Identify which cell holds the provided text, then report its [X, Y] central coordinate. 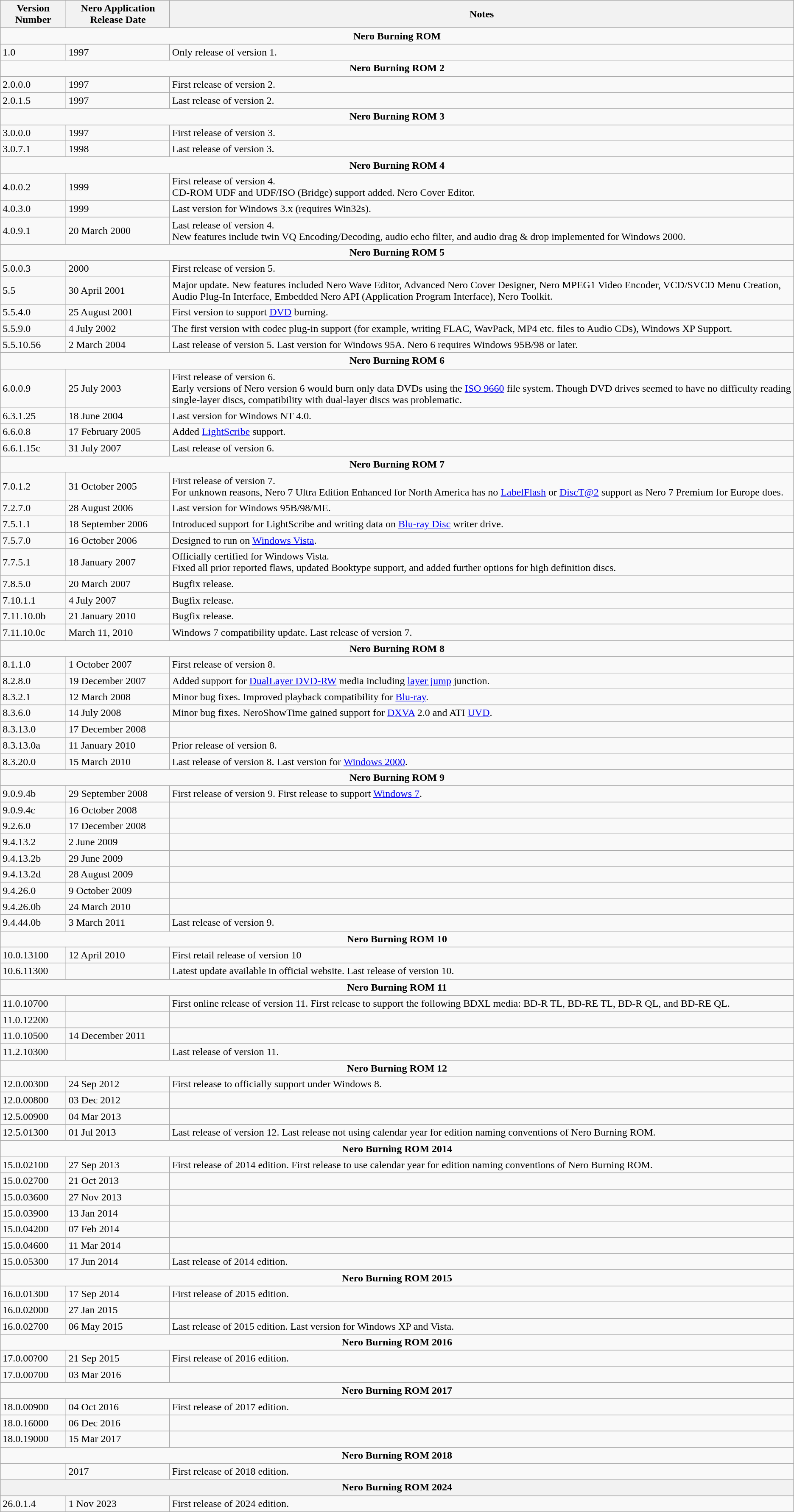
8.3.20.0 [33, 761]
12 March 2008 [118, 697]
9.4.13.2d [33, 874]
Nero Burning ROM 2018 [397, 1455]
3.0.7.1 [33, 149]
01 Jul 2013 [118, 1133]
9 October 2009 [118, 891]
11.2.10300 [33, 1052]
12.0.00300 [33, 1084]
1 October 2007 [118, 665]
15.0.03900 [33, 1213]
First release of 2024 edition. [482, 1504]
10.0.13100 [33, 955]
Nero Burning ROM 6 [397, 361]
6.6.1.15c [33, 448]
7.10.1.1 [33, 600]
Officially certified for Windows Vista.Fixed all prior reported flaws, updated Booktype support, and added further options for high definition discs. [482, 562]
First release to officially support under Windows 8. [482, 1084]
9.0.9.4b [33, 794]
17.0.00?00 [33, 1359]
First release of 2017 edition. [482, 1407]
15.0.05300 [33, 1261]
11.0.10500 [33, 1036]
16.0.01300 [33, 1294]
6.0.0.9 [33, 388]
First version to support DVD burning. [482, 312]
8.3.13.0a [33, 745]
11 Mar 2014 [118, 1245]
21 January 2010 [118, 616]
Last version for Windows 95B/98/ME. [482, 508]
2.0.0.0 [33, 84]
Nero Burning ROM 5 [397, 253]
8.3.6.0 [33, 713]
29 June 2009 [118, 858]
Nero Burning ROM 2024 [397, 1487]
18.0.16000 [33, 1423]
8.2.8.0 [33, 681]
20 March 2007 [118, 584]
First online release of version 11. First release to support the following BDXL media: BD-R TL, BD-RE TL, BD-R QL, and BD-RE QL. [482, 1003]
5.0.0.3 [33, 269]
9.4.26.0 [33, 891]
26.0.1.4 [33, 1504]
Nero Application Release Date [118, 14]
Last release of 2015 edition. Last version for Windows XP and Vista. [482, 1326]
03 Mar 2016 [118, 1375]
27 Nov 2013 [118, 1197]
17 February 2005 [118, 432]
2017 [118, 1471]
15 Mar 2017 [118, 1439]
03 Dec 2012 [118, 1100]
Last release of version 12. Last release not using calendar year for edition naming conventions of Nero Burning ROM. [482, 1133]
4 July 2007 [118, 600]
9.0.9.4c [33, 810]
2 June 2009 [118, 842]
14 December 2011 [118, 1036]
25 August 2001 [118, 312]
9.4.13.2b [33, 858]
17 Jun 2014 [118, 1261]
3.0.0.0 [33, 133]
16 October 2008 [118, 810]
18 September 2006 [118, 524]
Minor bug fixes. NeroShowTime gained support for DXVA 2.0 and ATI UVD. [482, 713]
Last release of version 5. Last version for Windows 95A. Nero 6 requires Windows 95B/98 or later. [482, 345]
5.5.9.0 [33, 329]
Last release of version 3. [482, 149]
4.0.0.2 [33, 187]
6.3.1.25 [33, 416]
9.4.44.0b [33, 923]
7.2.7.0 [33, 508]
First release of version 3. [482, 133]
Nero Burning ROM 12 [397, 1068]
Added LightScribe support. [482, 432]
7.11.10.0b [33, 616]
27 Sep 2013 [118, 1165]
30 April 2001 [118, 291]
The first version with codec plug-in support (for example, writing FLAC, WavPack, MP4 etc. files to Audio CDs), Windows XP Support. [482, 329]
07 Feb 2014 [118, 1229]
1998 [118, 149]
28 August 2009 [118, 874]
20 March 2000 [118, 231]
15.0.04200 [33, 1229]
17.0.00700 [33, 1375]
Nero Burning ROM [397, 36]
25 July 2003 [118, 388]
Last release of version 9. [482, 923]
16 October 2006 [118, 540]
Nero Burning ROM 4 [397, 165]
6.6.0.8 [33, 432]
12.5.00900 [33, 1117]
Added support for DualLayer DVD-RW media including layer jump junction. [482, 681]
Minor bug fixes. Improved playback compatibility for Blu-ray. [482, 697]
15 March 2010 [118, 761]
First release of 2016 edition. [482, 1359]
13 Jan 2014 [118, 1213]
21 Sep 2015 [118, 1359]
14 July 2008 [118, 713]
5.5.4.0 [33, 312]
16.0.02000 [33, 1310]
Last release of version 8. Last version for Windows 2000. [482, 761]
04 Mar 2013 [118, 1117]
Only release of version 1. [482, 52]
18 January 2007 [118, 562]
First release of version 5. [482, 269]
7.7.5.1 [33, 562]
28 August 2006 [118, 508]
First release of 2014 edition. First release to use calendar year for edition naming conventions of Nero Burning ROM. [482, 1165]
9.4.26.0b [33, 907]
8.1.1.0 [33, 665]
06 May 2015 [118, 1326]
15.0.02700 [33, 1181]
1 Nov 2023 [118, 1504]
First release of version 8. [482, 665]
Version Number [33, 14]
27 Jan 2015 [118, 1310]
4.0.9.1 [33, 231]
15.0.03600 [33, 1197]
Nero Burning ROM 7 [397, 464]
4 July 2002 [118, 329]
29 September 2008 [118, 794]
11.0.12200 [33, 1019]
16.0.02700 [33, 1326]
7.11.10.0c [33, 632]
Nero Burning ROM 2014 [397, 1149]
Nero Burning ROM 3 [397, 117]
Nero Burning ROM 2017 [397, 1391]
Last release of 2014 edition. [482, 1261]
2.0.1.5 [33, 100]
Last release of version 6. [482, 448]
Nero Burning ROM 8 [397, 649]
Notes [482, 14]
24 March 2010 [118, 907]
11 January 2010 [118, 745]
7.8.5.0 [33, 584]
12.0.00800 [33, 1100]
Prior release of version 8. [482, 745]
18.0.00900 [33, 1407]
9.4.13.2 [33, 842]
Nero Burning ROM 2016 [397, 1342]
Last release of version 11. [482, 1052]
2 March 2004 [118, 345]
7.5.1.1 [33, 524]
11.0.10700 [33, 1003]
9.2.6.0 [33, 826]
19 December 2007 [118, 681]
Designed to run on Windows Vista. [482, 540]
5.5 [33, 291]
March 11, 2010 [118, 632]
18 June 2004 [118, 416]
12.5.01300 [33, 1133]
Last version for Windows 3.x (requires Win32s). [482, 209]
Nero Burning ROM 2 [397, 68]
4.0.3.0 [33, 209]
7.0.1.2 [33, 486]
8.3.13.0 [33, 729]
Last release of version 2. [482, 100]
04 Oct 2016 [118, 1407]
Last release of version 4.New features include twin VQ Encoding/Decoding, audio echo filter, and audio drag & drop implemented for Windows 2000. [482, 231]
Nero Burning ROM 11 [397, 987]
First retail release of version 10 [482, 955]
3 March 2011 [118, 923]
7.5.7.0 [33, 540]
Nero Burning ROM 9 [397, 777]
First release of 2018 edition. [482, 1471]
10.6.11300 [33, 971]
Nero Burning ROM 10 [397, 939]
21 Oct 2013 [118, 1181]
17 Sep 2014 [118, 1294]
5.5.10.56 [33, 345]
12 April 2010 [118, 955]
Last version for Windows NT 4.0. [482, 416]
Windows 7 compatibility update. Last release of version 7. [482, 632]
18.0.19000 [33, 1439]
Latest update available in official website. Last release of version 10. [482, 971]
8.3.2.1 [33, 697]
15.0.04600 [33, 1245]
First release of version 4.CD-ROM UDF and UDF/ISO (Bridge) support added. Nero Cover Editor. [482, 187]
31 October 2005 [118, 486]
1.0 [33, 52]
First release of version 9. First release to support Windows 7. [482, 794]
Nero Burning ROM 2015 [397, 1278]
Introduced support for LightScribe and writing data on Blu-ray Disc writer drive. [482, 524]
24 Sep 2012 [118, 1084]
First release of version 2. [482, 84]
06 Dec 2016 [118, 1423]
First release of 2015 edition. [482, 1294]
15.0.02100 [33, 1165]
31 July 2007 [118, 448]
2000 [118, 269]
